Locate the cell with the specified text and output its [X, Y] center coordinate. 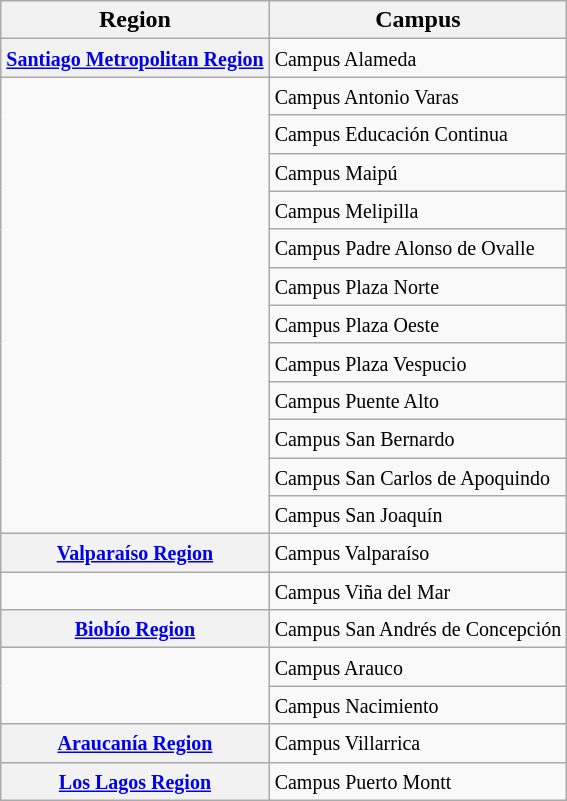
Valparaíso Region [135, 553]
Campus Nacimiento [418, 705]
Campus Antonio Varas [418, 96]
Campus [418, 20]
Campus Plaza Oeste [418, 324]
Campus Educación Continua [418, 134]
Campus Alameda [418, 58]
Campus Valparaíso [418, 553]
Campus Plaza Vespucio [418, 362]
Campus San Bernardo [418, 438]
Campus San Joaquín [418, 515]
Los Lagos Region [135, 781]
Campus Arauco [418, 667]
Campus Plaza Norte [418, 286]
Region [135, 20]
Biobío Region [135, 629]
Campus San Andrés de Concepción [418, 629]
Campus Puente Alto [418, 400]
Santiago Metropolitan Region [135, 58]
Campus Viña del Mar [418, 591]
Campus Maipú [418, 172]
Campus Padre Alonso de Ovalle [418, 248]
Campus Melipilla [418, 210]
Campus Villarrica [418, 743]
Campus Puerto Montt [418, 781]
Campus San Carlos de Apoquindo [418, 477]
Araucanía Region [135, 743]
